From the cell containing the given text, extract its center point as [X, Y] coordinate. 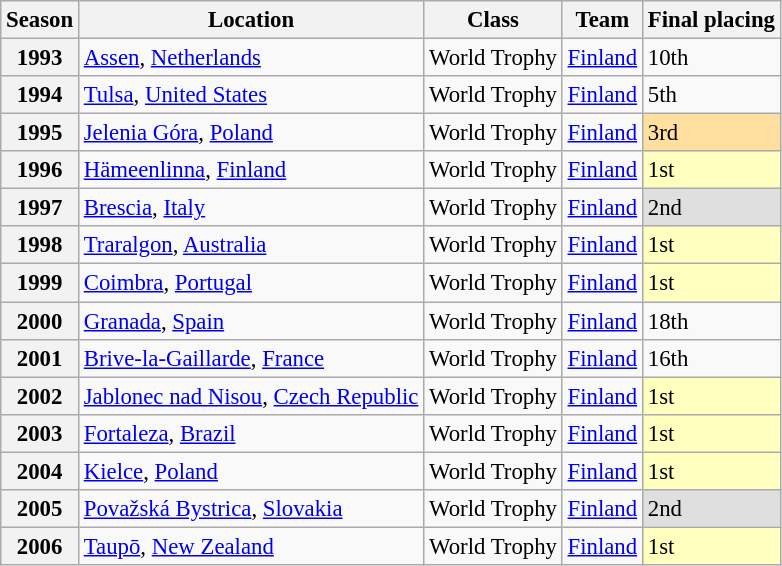
Brive-la-Gaillarde, France [250, 358]
2004 [40, 471]
Traralgon, Australia [250, 245]
2006 [40, 546]
Final placing [711, 20]
1996 [40, 170]
Fortaleza, Brazil [250, 433]
Season [40, 20]
18th [711, 321]
16th [711, 358]
2001 [40, 358]
Považská Bystrica, Slovakia [250, 509]
Taupō, New Zealand [250, 546]
Kielce, Poland [250, 471]
1995 [40, 133]
Jelenia Góra, Poland [250, 133]
Brescia, Italy [250, 208]
Granada, Spain [250, 321]
1997 [40, 208]
2003 [40, 433]
5th [711, 95]
Location [250, 20]
10th [711, 58]
Tulsa, United States [250, 95]
3rd [711, 133]
2002 [40, 396]
Assen, Netherlands [250, 58]
Jablonec nad Nisou, Czech Republic [250, 396]
2000 [40, 321]
Team [602, 20]
1999 [40, 283]
Class [494, 20]
Coimbra, Portugal [250, 283]
1993 [40, 58]
Hämeenlinna, Finland [250, 170]
1994 [40, 95]
2005 [40, 509]
1998 [40, 245]
